Pinpoint the cell where the given text exists, returning its [x, y] midpoint coordinate. 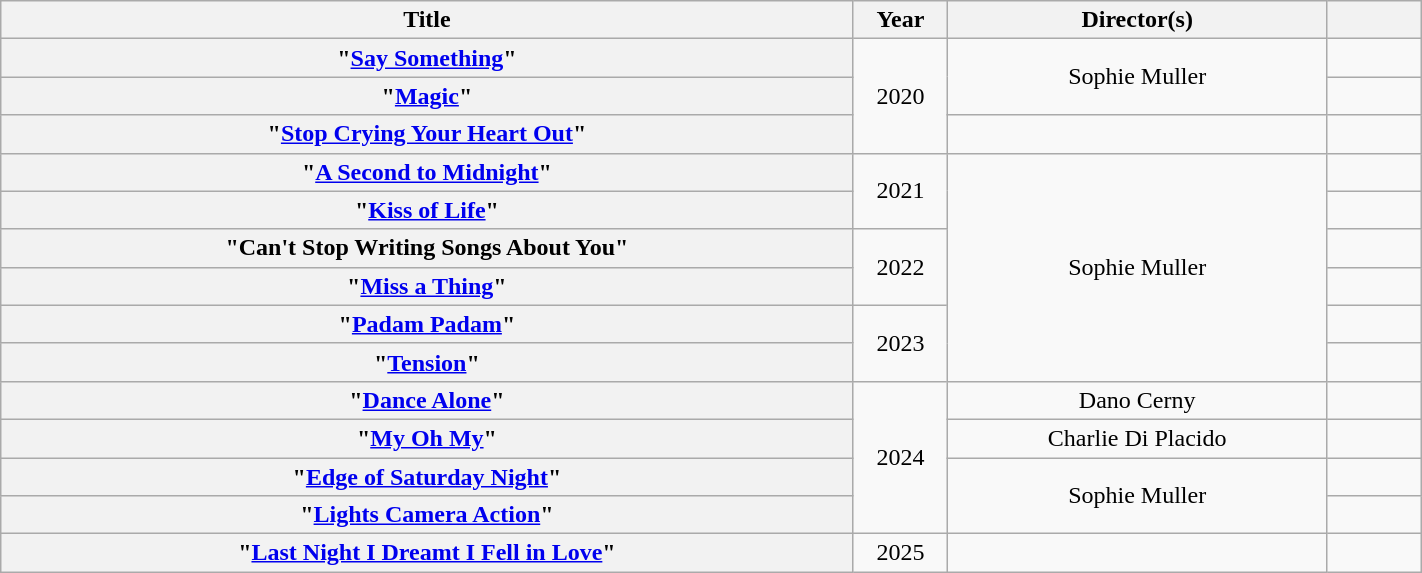
"A Second to Midnight" [427, 172]
"Dance Alone" [427, 400]
2021 [900, 191]
Director(s) [1138, 20]
Title [427, 20]
"Lights Camera Action" [427, 515]
Year [900, 20]
Charlie Di Placido [1138, 438]
"Miss a Thing" [427, 286]
"Kiss of Life" [427, 210]
2020 [900, 96]
"Padam Padam" [427, 324]
2025 [900, 553]
"Tension" [427, 362]
"Can't Stop Writing Songs About You" [427, 248]
"Edge of Saturday Night" [427, 477]
"Stop Crying Your Heart Out" [427, 134]
2022 [900, 267]
"Magic" [427, 96]
2024 [900, 457]
"Last Night I Dreamt I Fell in Love" [427, 553]
2023 [900, 343]
Dano Cerny [1138, 400]
"Say Something" [427, 58]
"My Oh My" [427, 438]
